For the text-containing cell, return its midpoint in [x, y] coordinate format. 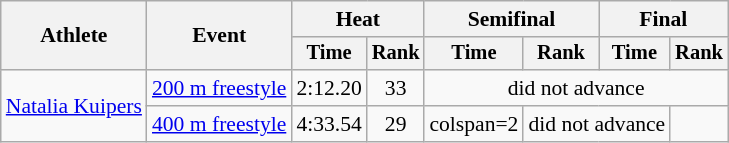
Final [664, 19]
200 m freestyle [219, 88]
Heat [358, 19]
2:12.20 [328, 88]
colspan=2 [474, 124]
Athlete [74, 36]
Event [219, 36]
4:33.54 [328, 124]
400 m freestyle [219, 124]
29 [396, 124]
Semifinal [511, 19]
33 [396, 88]
Natalia Kuipers [74, 106]
